Pinpoint the cell where the given text exists, returning its (x, y) midpoint coordinate. 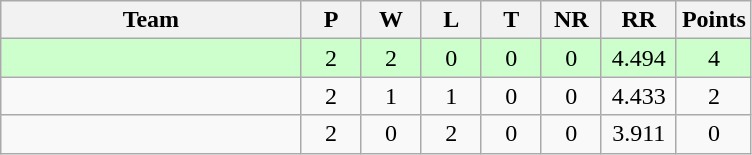
4.433 (638, 96)
L (451, 20)
T (511, 20)
NR (571, 20)
Points (714, 20)
4.494 (638, 58)
3.911 (638, 134)
P (331, 20)
Team (151, 20)
W (391, 20)
RR (638, 20)
4 (714, 58)
